Capture the cell that displays the provided text and extract its (x, y) central coordinate. 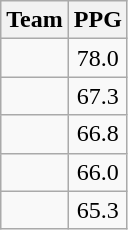
66.0 (98, 172)
78.0 (98, 58)
67.3 (98, 96)
66.8 (98, 134)
65.3 (98, 210)
PPG (98, 20)
Team (35, 20)
